Return the [X, Y] coordinate for the center point of the cell that contains the specified text.  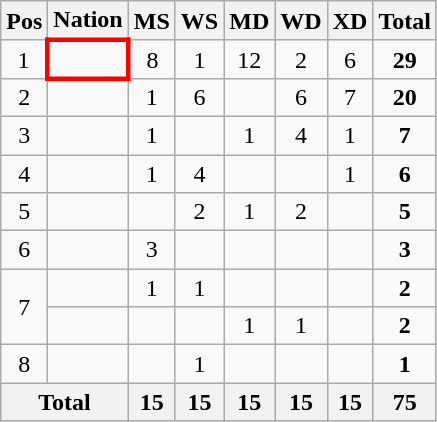
Nation [88, 21]
WD [301, 21]
20 [405, 97]
Pos [24, 21]
MS [152, 21]
WS [199, 21]
MD [250, 21]
12 [250, 59]
75 [405, 402]
29 [405, 59]
XD [350, 21]
